Search for the cell housing the specified text and yield its [X, Y] center coordinate. 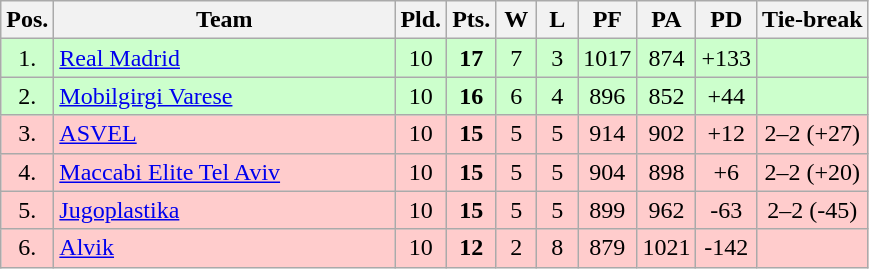
Alvik [224, 248]
902 [666, 134]
+6 [726, 172]
Mobilgirgi Varese [224, 96]
4. [28, 172]
L [558, 20]
-142 [726, 248]
2–2 (+20) [813, 172]
2–2 (+27) [813, 134]
-63 [726, 210]
1017 [608, 58]
Pld. [421, 20]
Real Madrid [224, 58]
16 [472, 96]
17 [472, 58]
Pos. [28, 20]
2. [28, 96]
+12 [726, 134]
879 [608, 248]
PF [608, 20]
896 [608, 96]
962 [666, 210]
6 [516, 96]
ASVEL [224, 134]
3. [28, 134]
898 [666, 172]
8 [558, 248]
Jugoplastika [224, 210]
PA [666, 20]
Tie-break [813, 20]
7 [516, 58]
2–2 (-45) [813, 210]
W [516, 20]
4 [558, 96]
+133 [726, 58]
Maccabi Elite Tel Aviv [224, 172]
1. [28, 58]
6. [28, 248]
5. [28, 210]
914 [608, 134]
PD [726, 20]
899 [608, 210]
852 [666, 96]
3 [558, 58]
Pts. [472, 20]
Team [224, 20]
874 [666, 58]
2 [516, 248]
1021 [666, 248]
+44 [726, 96]
12 [472, 248]
904 [608, 172]
